Return the [x, y] coordinate for the center point of the cell that contains the specified text.  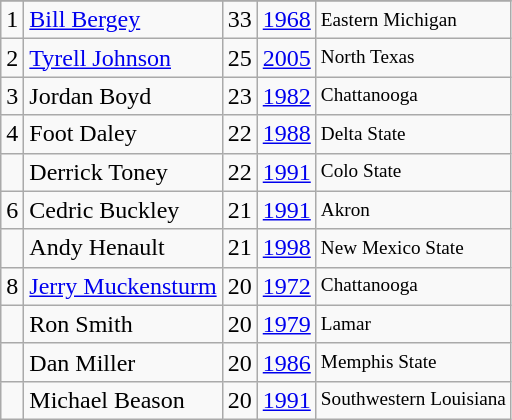
1972 [286, 286]
Dan Miller [123, 362]
1968 [286, 20]
1982 [286, 96]
1979 [286, 324]
4 [12, 134]
North Texas [413, 58]
Memphis State [413, 362]
2005 [286, 58]
Andy Henault [123, 248]
Colo State [413, 172]
25 [240, 58]
2 [12, 58]
Lamar [413, 324]
1986 [286, 362]
Derrick Toney [123, 172]
Delta State [413, 134]
1 [12, 20]
Michael Beason [123, 400]
Tyrell Johnson [123, 58]
8 [12, 286]
Foot Daley [123, 134]
Bill Bergey [123, 20]
23 [240, 96]
Eastern Michigan [413, 20]
Cedric Buckley [123, 210]
3 [12, 96]
New Mexico State [413, 248]
Southwestern Louisiana [413, 400]
Ron Smith [123, 324]
Akron [413, 210]
Jerry Muckensturm [123, 286]
1998 [286, 248]
33 [240, 20]
6 [12, 210]
1988 [286, 134]
Jordan Boyd [123, 96]
